Find where the given text appears and provide that cell's center as [x, y] coordinate. 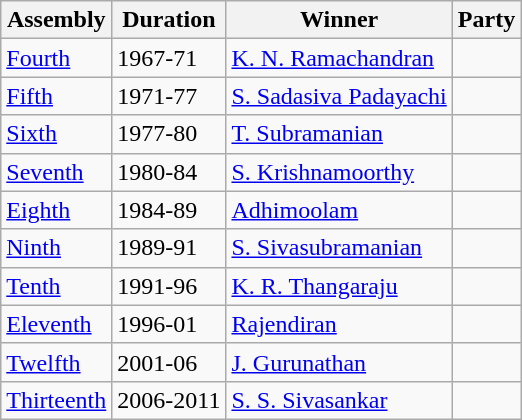
2001-06 [169, 362]
1991-96 [169, 286]
Duration [169, 20]
Tenth [56, 286]
Thirteenth [56, 400]
1996-01 [169, 324]
Fourth [56, 58]
Assembly [56, 20]
K. N. Ramachandran [339, 58]
Twelfth [56, 362]
Ninth [56, 248]
Adhimoolam [339, 210]
Seventh [56, 172]
Eighth [56, 210]
Party [486, 20]
S. Sadasiva Padayachi [339, 96]
1984-89 [169, 210]
Sixth [56, 134]
Eleventh [56, 324]
S. Krishnamoorthy [339, 172]
S. Sivasubramanian [339, 248]
1967-71 [169, 58]
1989-91 [169, 248]
Rajendiran [339, 324]
Fifth [56, 96]
K. R. Thangaraju [339, 286]
1980-84 [169, 172]
1977-80 [169, 134]
1971-77 [169, 96]
Winner [339, 20]
2006-2011 [169, 400]
T. Subramanian [339, 134]
J. Gurunathan [339, 362]
S. S. Sivasankar [339, 400]
